Detect which cell encompasses the target text, then output its (X, Y) center coordinate. 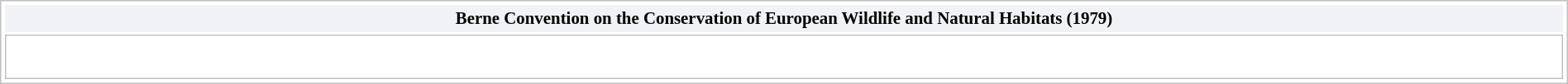
Berne Convention on the Conservation of European Wildlife and Natural Habitats (1979) (784, 18)
